Extract the (X, Y) coordinate from the center of the cell holding the provided text.  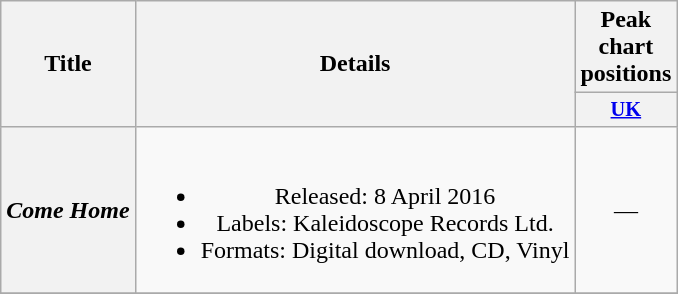
Details (355, 64)
Come Home (68, 210)
Peak chart positions (626, 47)
Released: 8 April 2016Labels: Kaleidoscope Records Ltd.Formats: Digital download, CD, Vinyl (355, 210)
— (626, 210)
Title (68, 64)
UK (626, 110)
